Extract the (X, Y) coordinate from the center of the cell holding the provided text.  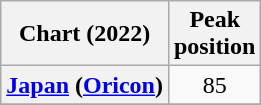
Chart (2022) (85, 34)
Peakposition (214, 34)
Japan (Oricon) (85, 85)
85 (214, 85)
